Search for the cell housing the specified text and yield its (x, y) center coordinate. 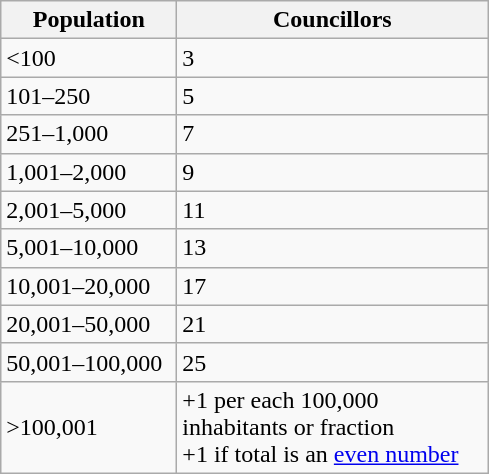
10,001–20,000 (89, 286)
<100 (89, 58)
Councillors (332, 20)
251–1,000 (89, 134)
>100,001 (89, 427)
11 (332, 210)
5,001–10,000 (89, 248)
20,001–50,000 (89, 324)
1,001–2,000 (89, 172)
3 (332, 58)
7 (332, 134)
17 (332, 286)
5 (332, 96)
50,001–100,000 (89, 362)
+1 per each 100,000 inhabitants or fraction+1 if total is an even number (332, 427)
13 (332, 248)
Population (89, 20)
9 (332, 172)
101–250 (89, 96)
25 (332, 362)
2,001–5,000 (89, 210)
21 (332, 324)
